Extract the (X, Y) coordinate from the center of the cell holding the provided text.  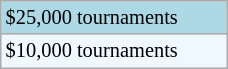
$10,000 tournaments (114, 51)
$25,000 tournaments (114, 17)
